Return (X, Y) of the center of cell containing provided text 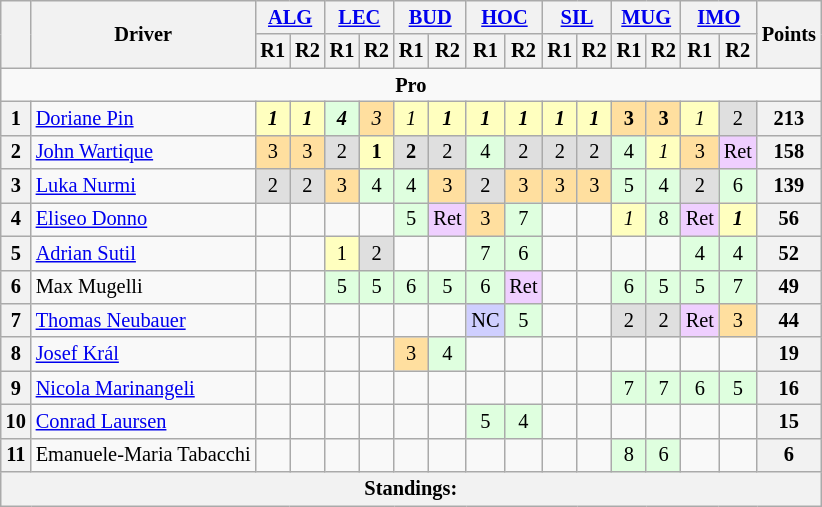
56 (789, 219)
52 (789, 253)
Pro (411, 85)
49 (789, 287)
Nicola Marinangeli (144, 388)
9 (16, 388)
LEC (360, 17)
John Wartique (144, 152)
44 (789, 320)
Points (789, 34)
16 (789, 388)
213 (789, 118)
BUD (430, 17)
Adrian Sutil (144, 253)
SIL (576, 17)
Driver (144, 34)
NC (485, 320)
Emanuele-Maria Tabacchi (144, 455)
Eliseo Donno (144, 219)
IMO (719, 17)
Doriane Pin (144, 118)
158 (789, 152)
Thomas Neubauer (144, 320)
Max Mugelli (144, 287)
Conrad Laursen (144, 421)
11 (16, 455)
Standings: (411, 489)
Josef Král (144, 354)
15 (789, 421)
HOC (504, 17)
Luka Nurmi (144, 186)
19 (789, 354)
139 (789, 186)
ALG (290, 17)
MUG (646, 17)
10 (16, 421)
